Provide the (X, Y) coordinate of the cell's center where the given text is located.  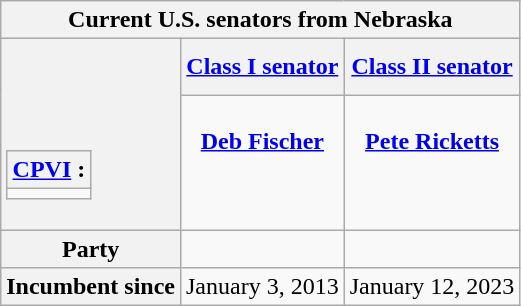
January 3, 2013 (262, 287)
Class II senator (432, 67)
Class I senator (262, 67)
Party (91, 249)
Deb Fischer (262, 162)
Current U.S. senators from Nebraska (260, 20)
Incumbent since (91, 287)
January 12, 2023 (432, 287)
Pete Ricketts (432, 162)
